Provide the (x, y) coordinate of the cell's center where the given text is located.  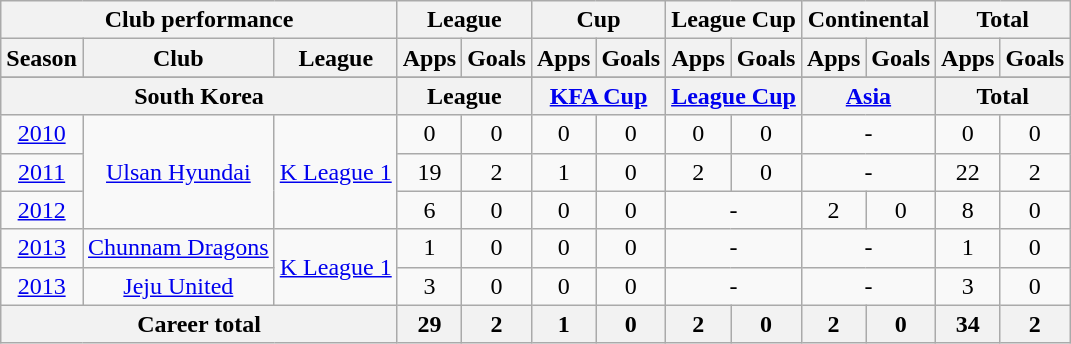
Cup (598, 20)
Club (178, 58)
Season (42, 58)
8 (968, 210)
South Korea (199, 96)
2012 (42, 210)
6 (429, 210)
Chunnam Dragons (178, 248)
Career total (199, 324)
29 (429, 324)
2011 (42, 172)
Asia (868, 96)
19 (429, 172)
Continental (868, 20)
Ulsan Hyundai (178, 172)
2010 (42, 134)
KFA Cup (598, 96)
Club performance (199, 20)
22 (968, 172)
34 (968, 324)
Jeju United (178, 286)
